Scan for the cell matching the given text and deliver its [x, y] coordinate at center. 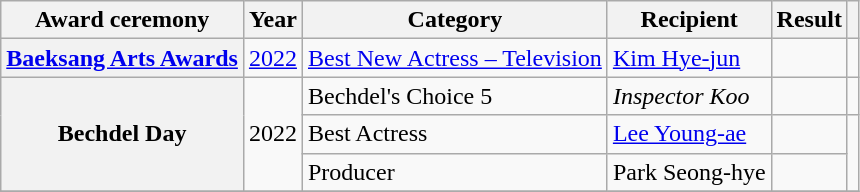
Award ceremony [122, 20]
Best Actress [454, 134]
Category [454, 20]
Best New Actress – Television [454, 58]
Recipient [689, 20]
Result [809, 20]
Bechdel's Choice 5 [454, 96]
Baeksang Arts Awards [122, 58]
Producer [454, 172]
Year [272, 20]
Lee Young-ae [689, 134]
Inspector Koo [689, 96]
Bechdel Day [122, 134]
Kim Hye-jun [689, 58]
Park Seong-hye [689, 172]
